Locate the cell with the specified text and output its (x, y) center coordinate. 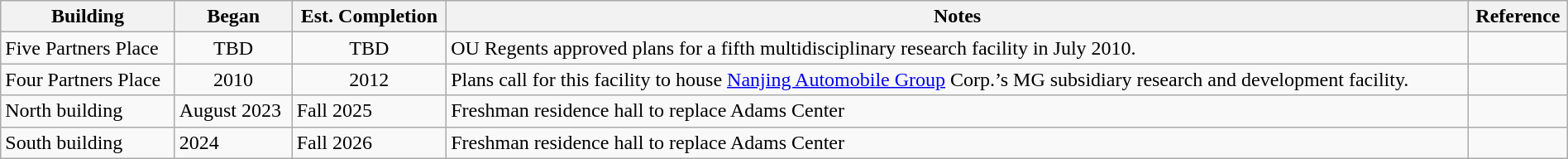
Reference (1518, 17)
Four Partners Place (88, 79)
OU Regents approved plans for a fifth multidisciplinary research facility in July 2010. (958, 48)
Building (88, 17)
August 2023 (233, 111)
2012 (369, 79)
2010 (233, 79)
Notes (958, 17)
Plans call for this facility to house Nanjing Automobile Group Corp.’s MG subsidiary research and development facility. (958, 79)
2024 (233, 142)
Fall 2026 (369, 142)
Began (233, 17)
North building (88, 111)
Fall 2025 (369, 111)
South building (88, 142)
Est. Completion (369, 17)
Five Partners Place (88, 48)
